Capture the cell that displays the provided text and extract its (X, Y) central coordinate. 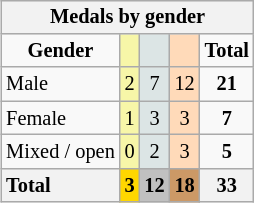
18 (185, 185)
Medals by gender (128, 17)
5 (227, 152)
Male (60, 84)
21 (227, 84)
Mixed / open (60, 152)
Gender (60, 51)
33 (227, 185)
1 (130, 118)
Female (60, 118)
0 (130, 152)
